From the cell containing the given text, extract its center point as (X, Y) coordinate. 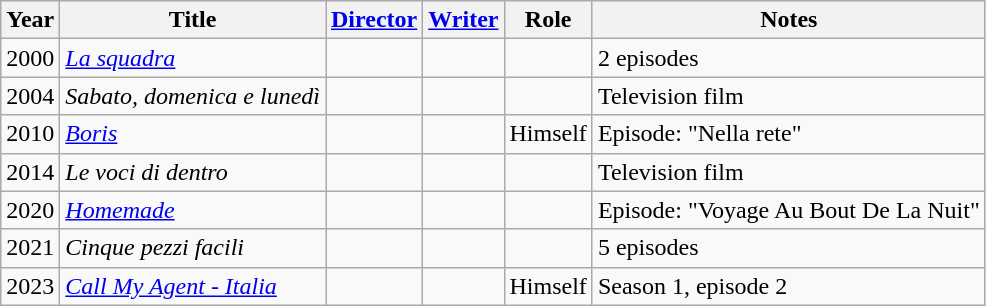
Director (374, 20)
2014 (30, 172)
2000 (30, 58)
Notes (788, 20)
Boris (193, 134)
2010 (30, 134)
2021 (30, 248)
Call My Agent - Italia (193, 286)
5 episodes (788, 248)
Cinque pezzi facili (193, 248)
Season 1, episode 2 (788, 286)
Le voci di dentro (193, 172)
Role (548, 20)
2020 (30, 210)
2023 (30, 286)
2004 (30, 96)
Episode: "Voyage Au Bout De La Nuit" (788, 210)
Writer (464, 20)
Homemade (193, 210)
Episode: "Nella rete" (788, 134)
2 episodes (788, 58)
Year (30, 20)
Sabato, domenica e lunedì (193, 96)
Title (193, 20)
La squadra (193, 58)
